Scan for the cell matching the given text and deliver its (X, Y) coordinate at center. 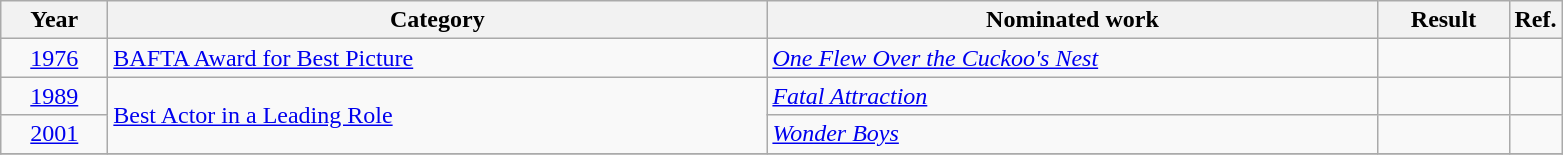
Wonder Boys (1072, 134)
1976 (54, 58)
2001 (54, 134)
Category (438, 20)
Result (1444, 20)
Ref. (1536, 20)
One Flew Over the Cuckoo's Nest (1072, 58)
BAFTA Award for Best Picture (438, 58)
1989 (54, 96)
Year (54, 20)
Best Actor in a Leading Role (438, 115)
Fatal Attraction (1072, 96)
Nominated work (1072, 20)
